From the cell containing the given text, extract its center point as [X, Y] coordinate. 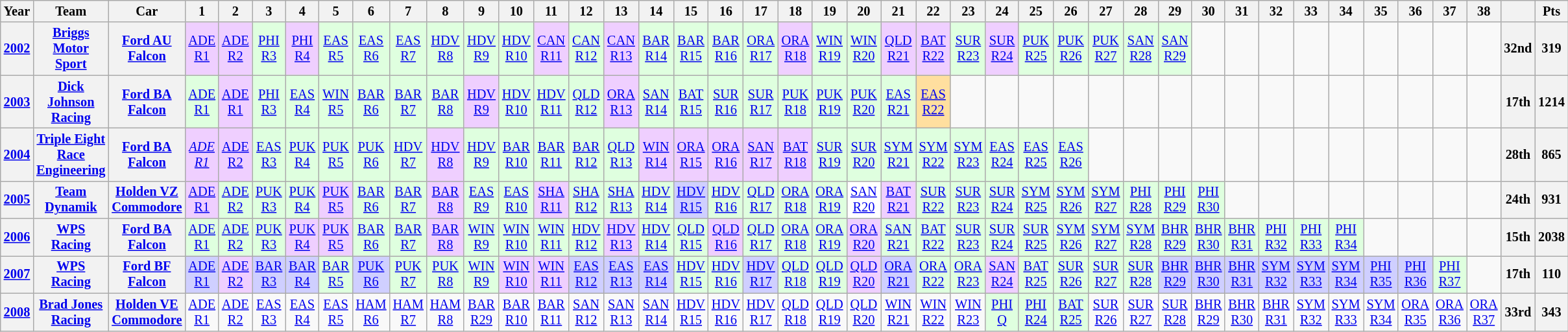
SURR22 [934, 200]
EASR12 [586, 274]
BARR3 [269, 274]
25 [1036, 11]
865 [1551, 154]
Pts [1551, 11]
QLDR15 [691, 237]
21 [899, 11]
EASR22 [934, 102]
PUKR20 [864, 102]
WINR20 [864, 49]
4 [302, 11]
SANR29 [1175, 49]
Team [71, 11]
ORAR13 [621, 102]
PUKR7 [409, 274]
WINR21 [899, 312]
HDVR11 [551, 102]
PHIR29 [1175, 200]
EASR9 [481, 200]
BATR18 [795, 154]
1 [202, 11]
Holden VZ Commodore [147, 200]
PUKR26 [1071, 49]
PUKR27 [1105, 49]
SANR21 [899, 237]
ORAR37 [1484, 312]
WINR23 [968, 312]
2008 [17, 312]
931 [1551, 200]
110 [1551, 274]
WINR14 [656, 154]
SYMR21 [899, 154]
EASR6 [371, 49]
SURR20 [864, 154]
SYMR23 [968, 154]
24th [1518, 200]
Triple Eight Race Engineering [71, 154]
EASR13 [621, 274]
PHIR24 [1036, 312]
13 [621, 11]
PHIR30 [1209, 200]
26 [1071, 11]
WINR22 [934, 312]
QLDR13 [621, 154]
SHAR13 [621, 200]
2006 [17, 237]
33 [1311, 11]
32nd [1518, 49]
SURR19 [829, 154]
SANR12 [586, 312]
QLDR21 [899, 49]
EASR24 [1002, 154]
BATR15 [691, 102]
CANR11 [551, 49]
11 [551, 11]
PUKR19 [829, 102]
EASR21 [899, 102]
PHIR4 [302, 49]
35 [1381, 11]
23 [968, 11]
32 [1276, 11]
BARR4 [302, 274]
28 [1140, 11]
PHIR35 [1381, 274]
ORAR17 [761, 49]
WINR5 [336, 102]
EASR25 [1036, 154]
2007 [17, 274]
15th [1518, 237]
6 [371, 11]
16 [726, 11]
EASR10 [516, 200]
HDVR12 [586, 237]
CANR12 [586, 49]
17 [761, 11]
SYMR25 [1036, 200]
HAMR6 [371, 312]
SANR13 [621, 312]
HDVR7 [409, 154]
22 [934, 11]
Holden VE Commodore [147, 312]
343 [1551, 312]
2004 [17, 154]
BATR21 [899, 200]
EASR26 [1071, 154]
Year [17, 11]
14 [656, 11]
PHIR32 [1276, 237]
2002 [17, 49]
2005 [17, 200]
2038 [1551, 237]
QLDR12 [586, 102]
29 [1175, 11]
SURR25 [1036, 237]
27 [1105, 11]
33rd [1518, 312]
HAMR7 [409, 312]
3 [269, 11]
CANR13 [621, 49]
7 [409, 11]
30 [1209, 11]
ORAR22 [934, 274]
WINR19 [829, 49]
9 [481, 11]
38 [1484, 11]
37 [1449, 11]
19 [829, 11]
ORAR15 [691, 154]
Ford AU Falcon [147, 49]
ORAR20 [864, 237]
34 [1346, 11]
SANR24 [1002, 274]
Ford BF Falcon [147, 274]
BARR14 [656, 49]
BARR15 [691, 49]
HDVR13 [621, 237]
28th [1518, 154]
BARR12 [586, 154]
20 [864, 11]
Brad Jones Racing [71, 312]
PHIR34 [1346, 237]
EASR14 [656, 274]
PHIQ [1002, 312]
24 [1002, 11]
SANR17 [761, 154]
SYMR22 [934, 154]
ORAR23 [968, 274]
ORAR21 [899, 274]
8 [445, 11]
5 [336, 11]
Team Dynamik [71, 200]
ORAR35 [1416, 312]
SYMR28 [1140, 237]
SANR28 [1140, 49]
PUKR18 [795, 102]
PHIR36 [1416, 274]
BARR5 [336, 274]
15 [691, 11]
QLDR16 [726, 237]
SHAR11 [551, 200]
BARR29 [481, 312]
Briggs Motor Sport [71, 49]
319 [1551, 49]
PHIR28 [1140, 200]
PHIR33 [1311, 237]
2 [235, 11]
Dick Johnson Racing [71, 102]
EASR7 [409, 49]
18 [795, 11]
HAMR8 [445, 312]
2003 [17, 102]
SANR20 [864, 200]
10 [516, 11]
PUKR8 [445, 274]
SURR16 [726, 102]
ORAR36 [1449, 312]
Car [147, 11]
1214 [1551, 102]
31 [1242, 11]
36 [1416, 11]
SURR17 [761, 102]
PUKR25 [1036, 49]
ORAR16 [726, 154]
BARR16 [726, 49]
12 [586, 11]
SHAR12 [586, 200]
PHIR37 [1449, 274]
